Output the [x, y] coordinate of the center of the cell containing the given text.  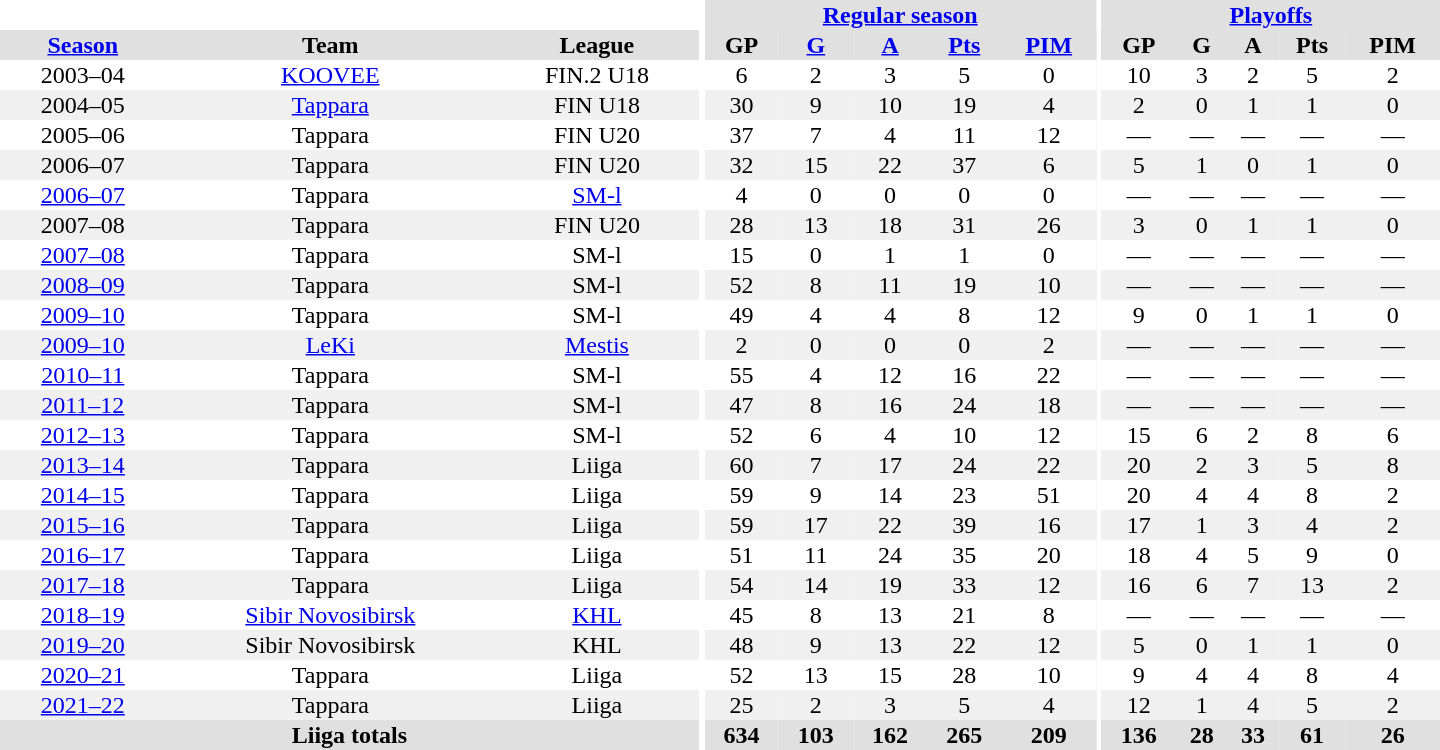
FIN.2 U18 [597, 75]
61 [1312, 735]
35 [964, 555]
634 [741, 735]
Playoffs [1271, 15]
209 [1048, 735]
Season [83, 45]
2016–17 [83, 555]
Mestis [597, 345]
KOOVEE [330, 75]
25 [741, 705]
LeKi [330, 345]
Team [330, 45]
2003–04 [83, 75]
48 [741, 645]
Liiga totals [350, 735]
265 [964, 735]
136 [1139, 735]
2015–16 [83, 525]
League [597, 45]
47 [741, 405]
2020–21 [83, 675]
FIN U18 [597, 105]
23 [964, 495]
30 [741, 105]
2005–06 [83, 135]
45 [741, 615]
2011–12 [83, 405]
2013–14 [83, 465]
2012–13 [83, 435]
2008–09 [83, 285]
162 [890, 735]
32 [741, 165]
39 [964, 525]
2004–05 [83, 105]
31 [964, 225]
21 [964, 615]
55 [741, 375]
54 [741, 585]
103 [816, 735]
2017–18 [83, 585]
2018–19 [83, 615]
2010–11 [83, 375]
49 [741, 315]
2014–15 [83, 495]
60 [741, 465]
2021–22 [83, 705]
Regular season [900, 15]
2019–20 [83, 645]
